Locate the cell with the specified text and output its [x, y] center coordinate. 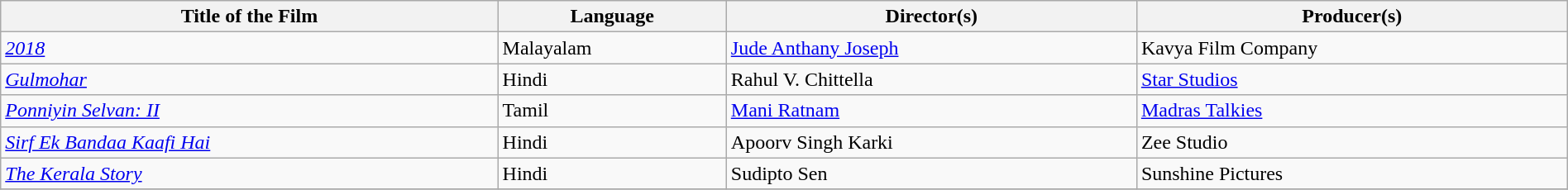
Title of the Film [250, 17]
Kavya Film Company [1351, 48]
Gulmohar [250, 79]
Director(s) [931, 17]
Sudipto Sen [931, 173]
Ponniyin Selvan: II [250, 111]
Mani Ratnam [931, 111]
Sirf Ek Bandaa Kaafi Hai [250, 142]
2018 [250, 48]
The Kerala Story [250, 173]
Zee Studio [1351, 142]
Jude Anthany Joseph [931, 48]
Language [612, 17]
Rahul V. Chittella [931, 79]
Producer(s) [1351, 17]
Apoorv Singh Karki [931, 142]
Tamil [612, 111]
Malayalam [612, 48]
Madras Talkies [1351, 111]
Star Studios [1351, 79]
Sunshine Pictures [1351, 173]
